Pinpoint the cell where the given text exists, returning its (X, Y) midpoint coordinate. 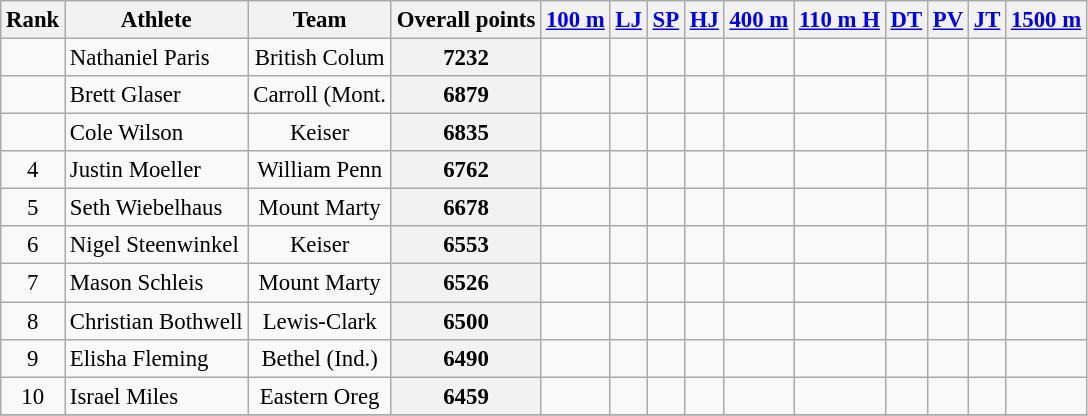
Athlete (156, 20)
7 (33, 283)
6835 (466, 133)
10 (33, 396)
William Penn (320, 170)
6490 (466, 358)
JT (986, 20)
Justin Moeller (156, 170)
8 (33, 321)
Overall points (466, 20)
Israel Miles (156, 396)
Rank (33, 20)
9 (33, 358)
Christian Bothwell (156, 321)
Seth Wiebelhaus (156, 208)
Carroll (Mont. (320, 95)
Nathaniel Paris (156, 58)
PV (948, 20)
DT (906, 20)
4 (33, 170)
British Colum (320, 58)
7232 (466, 58)
6459 (466, 396)
Nigel Steenwinkel (156, 245)
Eastern Oreg (320, 396)
6678 (466, 208)
1500 m (1046, 20)
100 m (576, 20)
6500 (466, 321)
6 (33, 245)
6526 (466, 283)
HJ (704, 20)
SP (666, 20)
LJ (628, 20)
5 (33, 208)
Lewis-Clark (320, 321)
Elisha Fleming (156, 358)
6879 (466, 95)
6553 (466, 245)
110 m H (840, 20)
400 m (758, 20)
Cole Wilson (156, 133)
Mason Schleis (156, 283)
6762 (466, 170)
Bethel (Ind.) (320, 358)
Brett Glaser (156, 95)
Team (320, 20)
